Output the [x, y] coordinate of the center of the cell containing the given text.  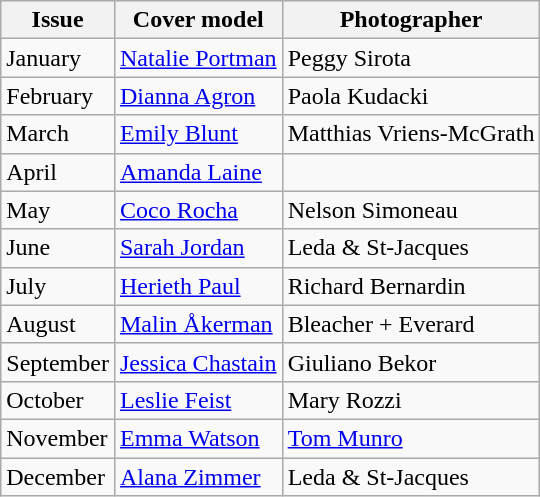
Giuliano Bekor [411, 362]
Matthias Vriens-McGrath [411, 134]
Leslie Feist [198, 400]
Mary Rozzi [411, 400]
July [58, 286]
Emma Watson [198, 438]
Photographer [411, 20]
Richard Bernardin [411, 286]
March [58, 134]
Alana Zimmer [198, 477]
Sarah Jordan [198, 248]
Herieth Paul [198, 286]
February [58, 96]
Malin Åkerman [198, 324]
Coco Rocha [198, 210]
Dianna Agron [198, 96]
June [58, 248]
Bleacher + Everard [411, 324]
Issue [58, 20]
November [58, 438]
August [58, 324]
Jessica Chastain [198, 362]
Peggy Sirota [411, 58]
October [58, 400]
Cover model [198, 20]
Nelson Simoneau [411, 210]
September [58, 362]
Tom Munro [411, 438]
Natalie Portman [198, 58]
January [58, 58]
May [58, 210]
Emily Blunt [198, 134]
December [58, 477]
Amanda Laine [198, 172]
Paola Kudacki [411, 96]
April [58, 172]
